Search for the cell housing the specified text and yield its [X, Y] center coordinate. 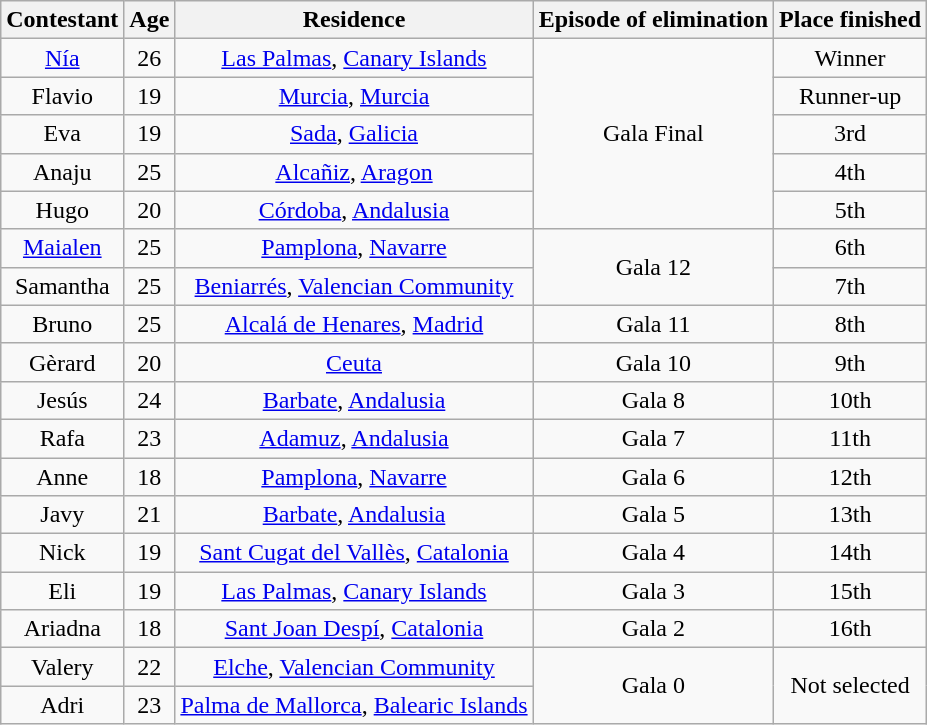
22 [150, 667]
7th [850, 286]
Palma de Mallorca, Balearic Islands [354, 705]
Hugo [62, 210]
Gala 10 [653, 362]
Sant Cugat del Vallès, Catalonia [354, 553]
Adri [62, 705]
Runner-up [850, 96]
12th [850, 477]
Contestant [62, 20]
Gala 12 [653, 267]
Javy [62, 515]
10th [850, 400]
Episode of elimination [653, 20]
Jesús [62, 400]
Adamuz, Andalusia [354, 438]
Sant Joan Despí, Catalonia [354, 629]
Gala 2 [653, 629]
Residence [354, 20]
Sada, Galicia [354, 134]
Gala 0 [653, 686]
Rafa [62, 438]
Gala 5 [653, 515]
Not selected [850, 686]
3rd [850, 134]
Winner [850, 58]
9th [850, 362]
13th [850, 515]
Gala 3 [653, 591]
11th [850, 438]
16th [850, 629]
Place finished [850, 20]
Gala 4 [653, 553]
Murcia, Murcia [354, 96]
Ceuta [354, 362]
Córdoba, Andalusia [354, 210]
Eli [62, 591]
Elche, Valencian Community [354, 667]
26 [150, 58]
Maialen [62, 248]
Nick [62, 553]
4th [850, 172]
Bruno [62, 324]
Alcalá de Henares, Madrid [354, 324]
Anaju [62, 172]
24 [150, 400]
Anne [62, 477]
Gala 7 [653, 438]
15th [850, 591]
Gala Final [653, 134]
Gala 8 [653, 400]
Flavio [62, 96]
Age [150, 20]
Gèrard [62, 362]
Alcañiz, Aragon [354, 172]
5th [850, 210]
Ariadna [62, 629]
Gala 6 [653, 477]
6th [850, 248]
Beniarrés, Valencian Community [354, 286]
Valery [62, 667]
14th [850, 553]
21 [150, 515]
Nía [62, 58]
Eva [62, 134]
8th [850, 324]
Gala 11 [653, 324]
Samantha [62, 286]
